Determine the (x, y) coordinate at the center of the cell enclosing the given text.  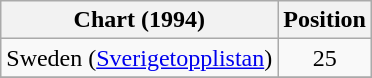
Sweden (Sverigetopplistan) (140, 58)
Chart (1994) (140, 20)
25 (325, 58)
Position (325, 20)
